Determine the (X, Y) coordinate at the center of the cell enclosing the given text.  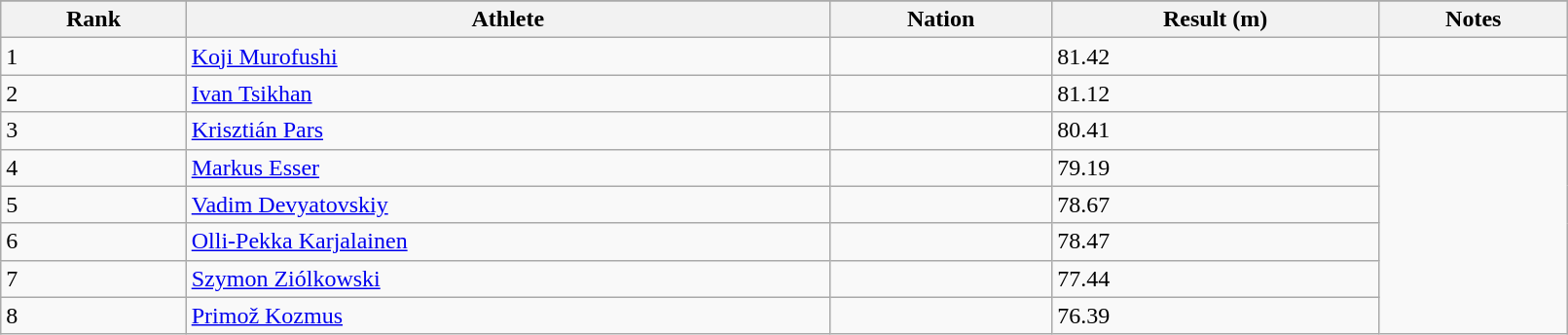
2 (93, 93)
81.12 (1216, 93)
77.44 (1216, 279)
Athlete (508, 19)
Nation (940, 19)
7 (93, 279)
78.47 (1216, 242)
3 (93, 130)
Result (m) (1216, 19)
Krisztián Pars (508, 130)
78.67 (1216, 205)
8 (93, 316)
76.39 (1216, 316)
1 (93, 56)
Koji Murofushi (508, 56)
4 (93, 167)
Vadim Devyatovskiy (508, 205)
Szymon Ziólkowski (508, 279)
Ivan Tsikhan (508, 93)
Primož Kozmus (508, 316)
Notes (1474, 19)
79.19 (1216, 167)
6 (93, 242)
Olli-Pekka Karjalainen (508, 242)
Markus Esser (508, 167)
80.41 (1216, 130)
81.42 (1216, 56)
5 (93, 205)
Rank (93, 19)
